For the text-containing cell, return its midpoint in (x, y) coordinate format. 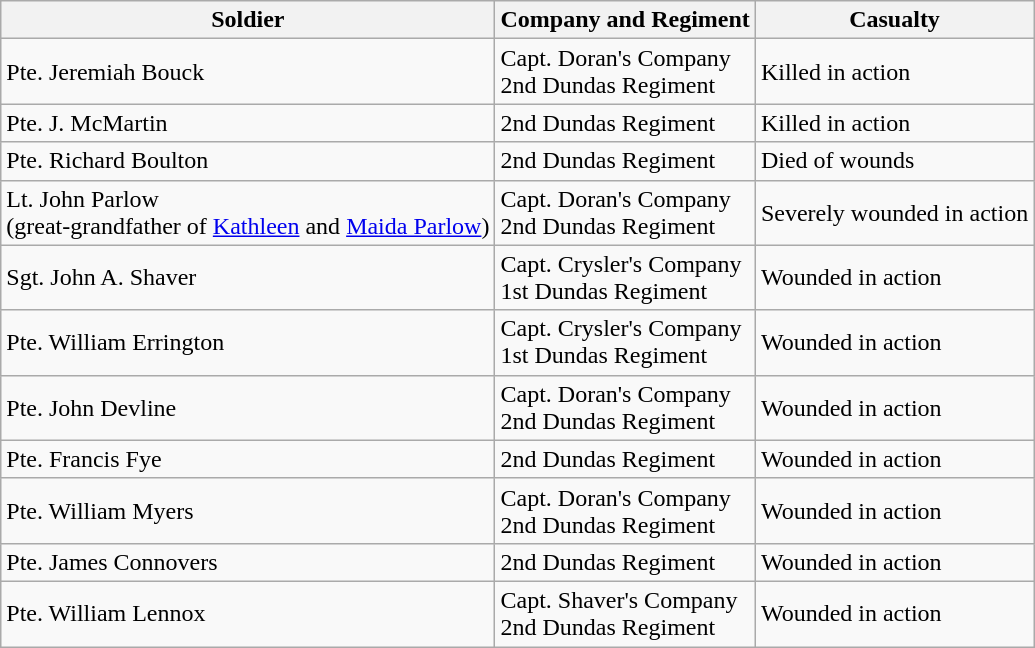
Pte. Francis Fye (248, 459)
Soldier (248, 20)
Pte. Jeremiah Bouck (248, 72)
Pte. William Myers (248, 510)
Company and Regiment (625, 20)
Lt. John Parlow(great-grandfather of Kathleen and Maida Parlow) (248, 212)
Capt. Shaver's Company2nd Dundas Regiment (625, 614)
Pte. J. McMartin (248, 123)
Casualty (894, 20)
Pte. William Errington (248, 342)
Pte. William Lennox (248, 614)
Pte. Richard Boulton (248, 161)
Pte. James Connovers (248, 562)
Sgt. John A. Shaver (248, 278)
Died of wounds (894, 161)
Pte. John Devline (248, 408)
Severely wounded in action (894, 212)
